Pinpoint the cell where the given text exists, returning its [x, y] midpoint coordinate. 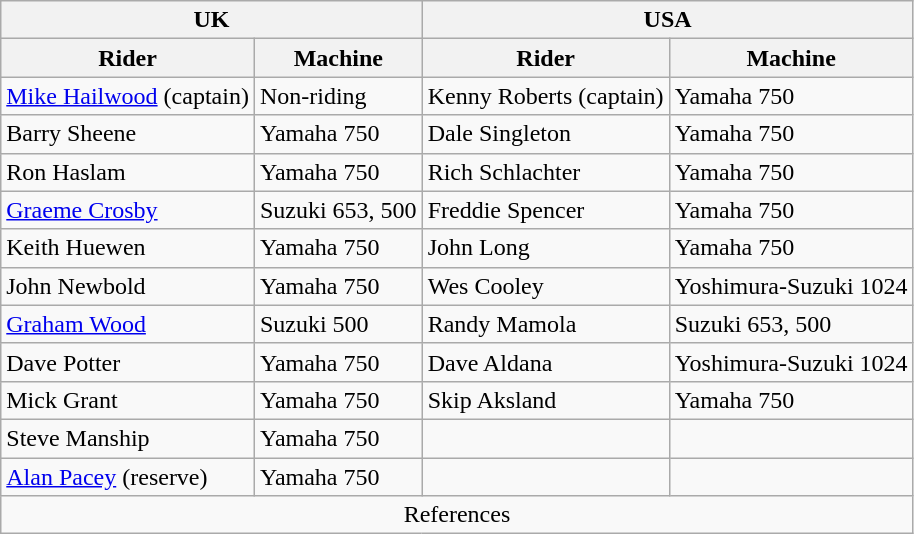
Wes Cooley [546, 286]
Dave Aldana [546, 362]
Suzuki 500 [338, 324]
Freddie Spencer [546, 210]
Rich Schlachter [546, 172]
Mick Grant [128, 400]
Mike Hailwood (captain) [128, 96]
Barry Sheene [128, 134]
John Newbold [128, 286]
Graham Wood [128, 324]
Graeme Crosby [128, 210]
Steve Manship [128, 438]
Randy Mamola [546, 324]
USA [668, 20]
Ron Haslam [128, 172]
John Long [546, 248]
UK [212, 20]
Dale Singleton [546, 134]
Kenny Roberts (captain) [546, 96]
Dave Potter [128, 362]
Skip Aksland [546, 400]
Keith Huewen [128, 248]
Non-riding [338, 96]
Alan Pacey (reserve) [128, 477]
References [457, 515]
